Extract the (X, Y) coordinate from the center of the cell holding the provided text.  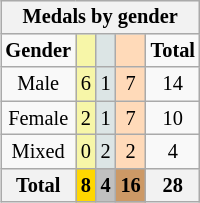
Female (38, 118)
28 (173, 185)
Male (38, 84)
14 (173, 84)
10 (173, 118)
Gender (38, 51)
0 (86, 152)
Medals by gender (100, 17)
8 (86, 185)
16 (131, 185)
6 (86, 84)
Mixed (38, 152)
